Find where the given text appears and provide that cell's center as (x, y) coordinate. 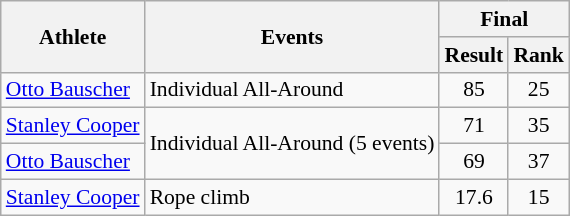
35 (538, 126)
Events (292, 36)
69 (474, 162)
Final (504, 19)
Rank (538, 55)
15 (538, 197)
71 (474, 126)
85 (474, 90)
25 (538, 90)
37 (538, 162)
Athlete (73, 36)
17.6 (474, 197)
Individual All-Around (292, 90)
Result (474, 55)
Individual All-Around (5 events) (292, 144)
Rope climb (292, 197)
